From the cell containing the given text, extract its center point as [X, Y] coordinate. 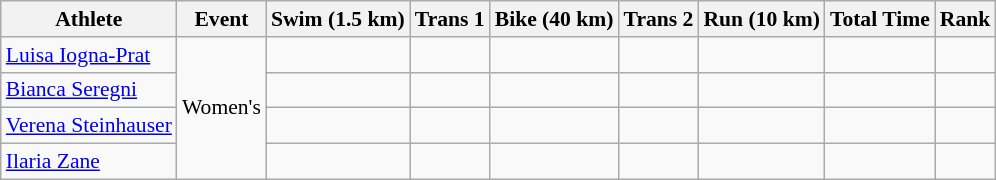
Luisa Iogna-Prat [89, 55]
Trans 1 [450, 19]
Ilaria Zane [89, 162]
Run (10 km) [761, 19]
Verena Steinhauser [89, 126]
Rank [966, 19]
Swim (1.5 km) [338, 19]
Women's [222, 108]
Total Time [880, 19]
Athlete [89, 19]
Bianca Seregni [89, 90]
Trans 2 [659, 19]
Event [222, 19]
Bike (40 km) [554, 19]
